Detect which cell encompasses the target text, then output its (x, y) center coordinate. 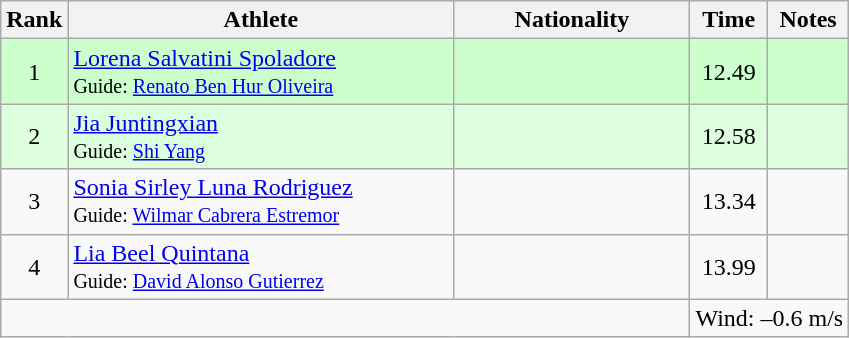
12.49 (728, 72)
Athlete (261, 20)
Jia JuntingxianGuide: Shi Yang (261, 136)
Wind: –0.6 m/s (770, 318)
13.34 (728, 202)
Nationality (572, 20)
Rank (34, 20)
Sonia Sirley Luna RodriguezGuide: Wilmar Cabrera Estremor (261, 202)
1 (34, 72)
Lorena Salvatini SpoladoreGuide: Renato Ben Hur Oliveira (261, 72)
Notes (808, 20)
4 (34, 266)
3 (34, 202)
Time (728, 20)
12.58 (728, 136)
Lia Beel QuintanaGuide: David Alonso Gutierrez (261, 266)
2 (34, 136)
13.99 (728, 266)
